Return the (x, y) coordinate for the center point of the cell that contains the specified text.  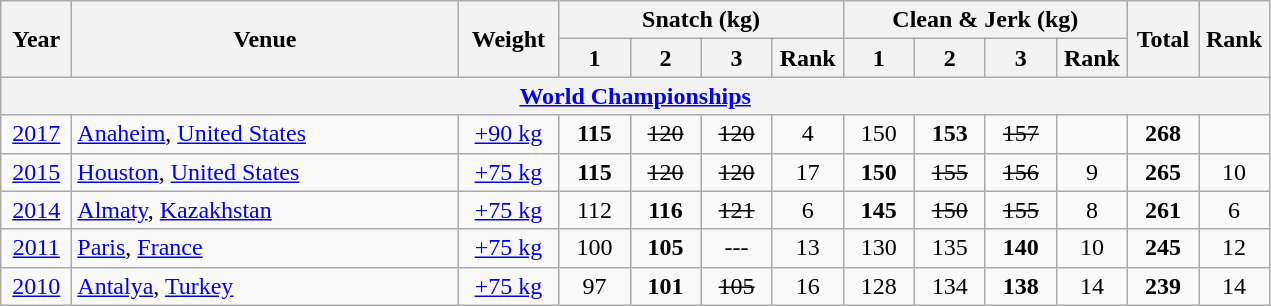
2017 (36, 134)
97 (594, 286)
261 (1162, 210)
Snatch (kg) (701, 20)
2015 (36, 172)
130 (878, 248)
Clean & Jerk (kg) (985, 20)
2010 (36, 286)
World Championships (636, 96)
16 (808, 286)
Houston, United States (265, 172)
Paris, France (265, 248)
2014 (36, 210)
2011 (36, 248)
134 (950, 286)
Year (36, 39)
121 (736, 210)
101 (666, 286)
153 (950, 134)
145 (878, 210)
140 (1020, 248)
138 (1020, 286)
116 (666, 210)
112 (594, 210)
Venue (265, 39)
128 (878, 286)
17 (808, 172)
Almaty, Kazakhstan (265, 210)
12 (1234, 248)
156 (1020, 172)
+90 kg (508, 134)
8 (1092, 210)
135 (950, 248)
9 (1092, 172)
Weight (508, 39)
Total (1162, 39)
157 (1020, 134)
268 (1162, 134)
Antalya, Turkey (265, 286)
239 (1162, 286)
13 (808, 248)
--- (736, 248)
4 (808, 134)
245 (1162, 248)
100 (594, 248)
265 (1162, 172)
Anaheim, United States (265, 134)
